Extract the [x, y] coordinate from the center of the cell holding the provided text.  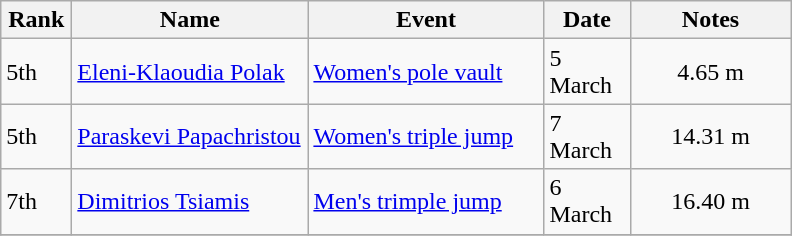
Notes [710, 20]
Women's triple jump [426, 136]
Name [190, 20]
Date [587, 20]
Eleni-Klaoudia Polak [190, 72]
14.31 m [710, 136]
Rank [36, 20]
7 March [587, 136]
Men's trimple jump [426, 202]
Dimitrios Tsiamis [190, 202]
Women's pole vault [426, 72]
6 March [587, 202]
16.40 m [710, 202]
5 March [587, 72]
4.65 m [710, 72]
Paraskevi Papachristou [190, 136]
Event [426, 20]
7th [36, 202]
